Output the [x, y] coordinate of the center of the cell containing the given text.  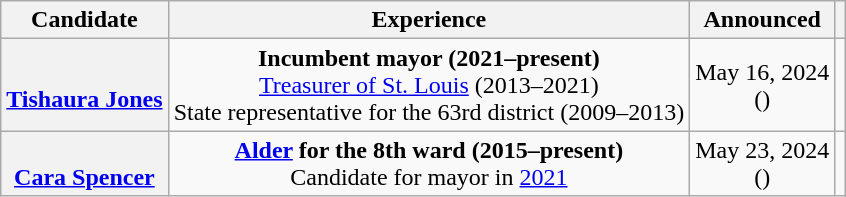
Incumbent mayor (2021–present)Treasurer of St. Louis (2013–2021)State representative for the 63rd district (2009–2013) [429, 85]
Tishaura Jones [84, 85]
Alder for the 8th ward (2015–present)Candidate for mayor in 2021 [429, 164]
Candidate [84, 20]
May 23, 2024() [762, 164]
Cara Spencer [84, 164]
May 16, 2024() [762, 85]
Announced [762, 20]
Experience [429, 20]
